Identify which cell holds the provided text, then report its [X, Y] central coordinate. 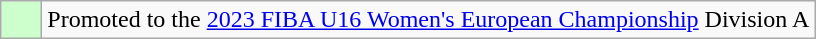
Promoted to the 2023 FIBA U16 Women's European Championship Division A [428, 20]
